Provide the [x, y] coordinate of the cell's center where the given text is located.  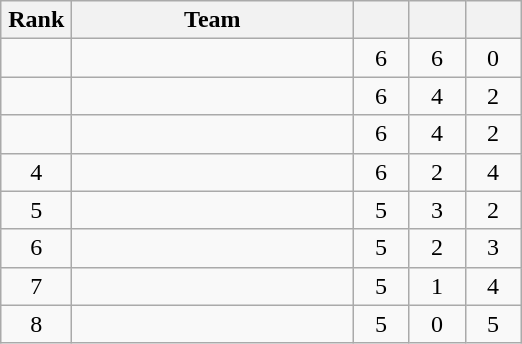
1 [437, 286]
7 [36, 286]
Team [212, 20]
8 [36, 324]
Rank [36, 20]
